Identify which cell holds the provided text, then report its [X, Y] central coordinate. 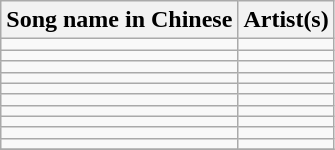
Artist(s) [286, 20]
Song name in Chinese [120, 20]
